Return [X, Y] of the center of cell containing provided text 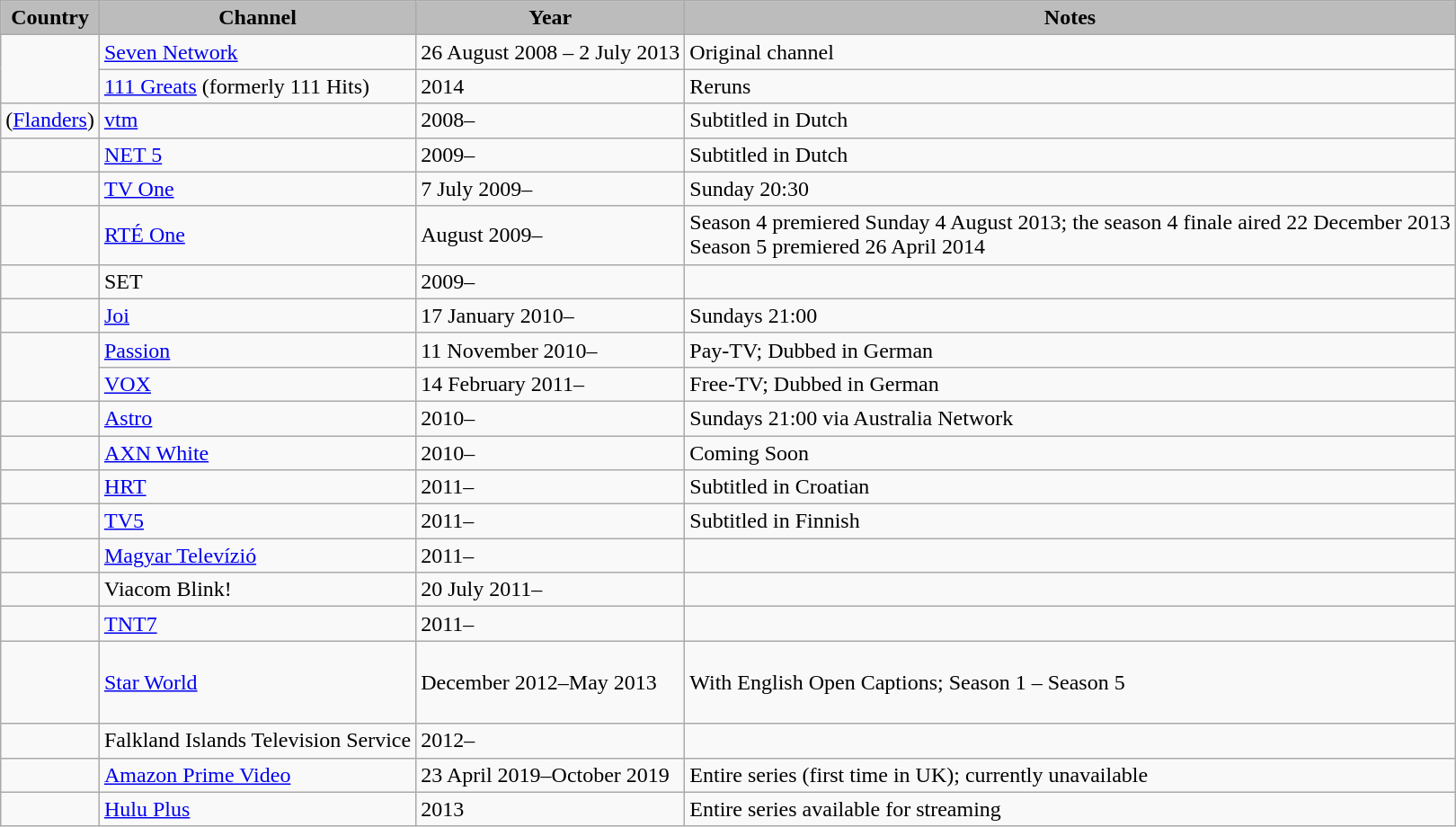
Subtitled in Finnish [1070, 521]
Passion [257, 350]
14 February 2011– [550, 384]
TV5 [257, 521]
TNT7 [257, 624]
RTÉ One [257, 236]
AXN White [257, 452]
Channel [257, 18]
HRT [257, 487]
Joi [257, 316]
Sundays 21:00 [1070, 316]
Sundays 21:00 via Australia Network [1070, 418]
Astro [257, 418]
Notes [1070, 18]
December 2012–May 2013 [550, 682]
With English Open Captions; Season 1 – Season 5 [1070, 682]
26 August 2008 – 2 July 2013 [550, 52]
7 July 2009– [550, 189]
SET [257, 281]
TV One [257, 189]
Country [50, 18]
Entire series (first time in UK); currently unavailable [1070, 775]
Reruns [1070, 86]
2008– [550, 120]
Star World [257, 682]
111 Greats (formerly 111 Hits) [257, 86]
11 November 2010– [550, 350]
vtm [257, 120]
August 2009– [550, 236]
Amazon Prime Video [257, 775]
Sunday 20:30 [1070, 189]
Hulu Plus [257, 809]
Season 4 premiered Sunday 4 August 2013; the season 4 finale aired 22 December 2013 Season 5 premiered 26 April 2014 [1070, 236]
Original channel [1070, 52]
(Flanders) [50, 120]
Seven Network [257, 52]
Falkland Islands Television Service [257, 741]
Subtitled in Croatian [1070, 487]
23 April 2019–October 2019 [550, 775]
Pay-TV; Dubbed in German [1070, 350]
2014 [550, 86]
2012– [550, 741]
Free-TV; Dubbed in German [1070, 384]
Viacom Blink! [257, 590]
20 July 2011– [550, 590]
17 January 2010– [550, 316]
Entire series available for streaming [1070, 809]
Coming Soon [1070, 452]
Magyar Televízió [257, 556]
VOX [257, 384]
Year [550, 18]
NET 5 [257, 155]
2013 [550, 809]
